Detect which cell encompasses the target text, then output its [x, y] center coordinate. 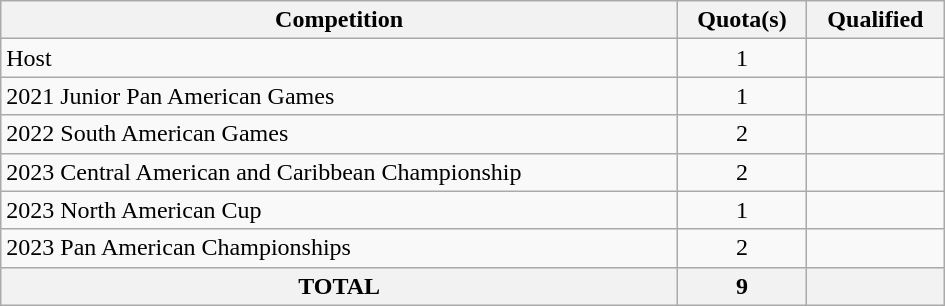
2022 South American Games [340, 134]
2023 Central American and Caribbean Championship [340, 172]
9 [742, 286]
2021 Junior Pan American Games [340, 96]
TOTAL [340, 286]
2023 North American Cup [340, 210]
Qualified [876, 20]
Competition [340, 20]
Quota(s) [742, 20]
Host [340, 58]
2023 Pan American Championships [340, 248]
